Return the [X, Y] coordinate for the center point of the cell that contains the specified text.  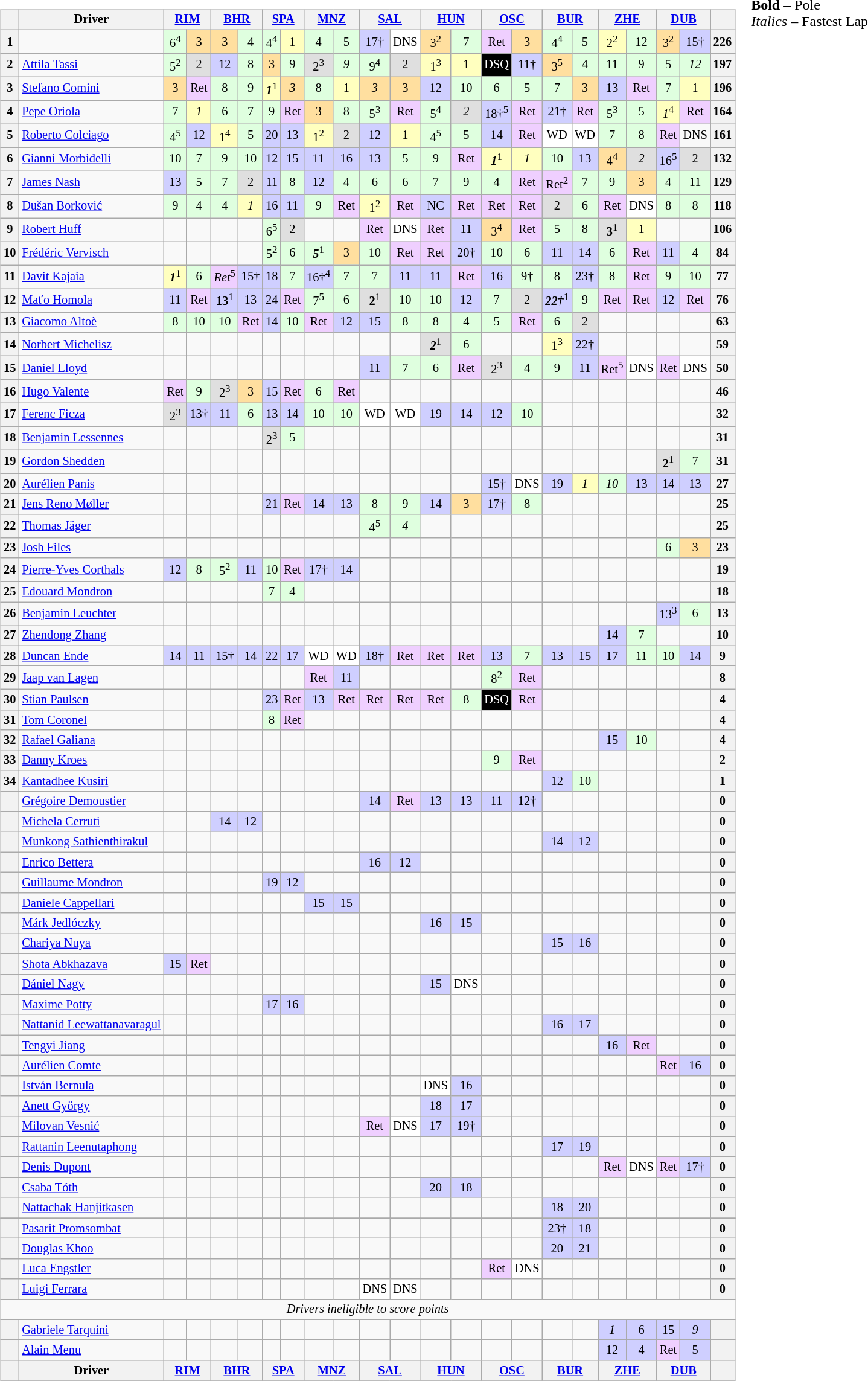
Márk Jedlóczky [91, 923]
Roberto Colciago [91, 135]
Milovan Vesnić [91, 1127]
Duncan Ende [91, 656]
Drivers ineligible to score points [368, 1310]
129 [723, 182]
9† [527, 277]
Csaba Tóth [91, 1188]
118 [723, 207]
26 [10, 614]
197 [723, 65]
131 [225, 301]
11† [527, 65]
Gianni Morbidelli [91, 159]
Luca Engstler [91, 1269]
Pasarit Promsombat [91, 1228]
Giacomo Altoè [91, 322]
Kantadhee Kusiri [91, 781]
Benjamin Leuchter [91, 614]
Nattachak Hanjitkasen [91, 1208]
161 [723, 135]
Alain Menu [91, 1350]
Robert Huff [91, 229]
Edouard Mondron [91, 592]
Gordon Shedden [91, 461]
29 [10, 678]
132 [723, 159]
Frédéric Vervisch [91, 254]
Dániel Nagy [91, 984]
Anett György [91, 1106]
196 [723, 88]
Stefano Comini [91, 88]
94 [375, 65]
Rafael Galiana [91, 740]
46 [723, 391]
Aurélien Panis [91, 484]
Michela Cerruti [91, 822]
Daniele Cappellari [91, 903]
Josh Files [91, 548]
76 [723, 301]
20† [466, 254]
65 [272, 229]
33 [10, 761]
Thomas Jäger [91, 525]
21† [557, 112]
Stian Paulsen [91, 700]
77 [723, 277]
133 [669, 614]
James Nash [91, 182]
István Bernula [91, 1086]
Benjamin Lessennes [91, 438]
28 [10, 656]
Luigi Ferrara [91, 1289]
Tengyi Jiang [91, 1045]
Maxime Potty [91, 1005]
59 [723, 344]
Munkong Sathienthirakul [91, 842]
84 [723, 254]
Douglas Khoo [91, 1249]
Pierre-Yves Corthals [91, 570]
Aurélien Comte [91, 1066]
226 [723, 41]
50 [723, 367]
164 [723, 112]
22† [585, 344]
54 [436, 112]
19† [466, 1127]
Ferenc Ficza [91, 414]
Daniel Lloyd [91, 367]
Gabriele Tarquini [91, 1330]
Norbert Michelisz [91, 344]
13† [199, 414]
18† [375, 656]
35 [557, 65]
Davit Kajaia [91, 277]
51 [319, 254]
82 [496, 678]
Zhendong Zhang [91, 636]
Rattanin Leenutaphong [91, 1147]
Jens Reno Møller [91, 504]
64 [175, 41]
30 [10, 700]
Pepe Oriola [91, 112]
Hugo Valente [91, 391]
165 [669, 159]
Grégoire Demoustier [91, 801]
16†4 [319, 277]
75 [319, 301]
18†5 [496, 112]
Ret2 [557, 182]
NC [436, 207]
Denis Dupont [91, 1167]
Attila Tassi [91, 65]
Chariya Nuya [91, 944]
Guillaume Mondron [91, 883]
Tom Coronel [91, 720]
Enrico Bettera [91, 862]
106 [723, 229]
22†1 [557, 301]
Dušan Borković [91, 207]
Jaap van Lagen [91, 678]
Nattanid Leewattanavaragul [91, 1025]
63 [723, 322]
12† [527, 801]
Shota Abkhazava [91, 964]
Maťo Homola [91, 301]
Danny Kroes [91, 761]
